Scan for the cell matching the given text and deliver its [x, y] coordinate at center. 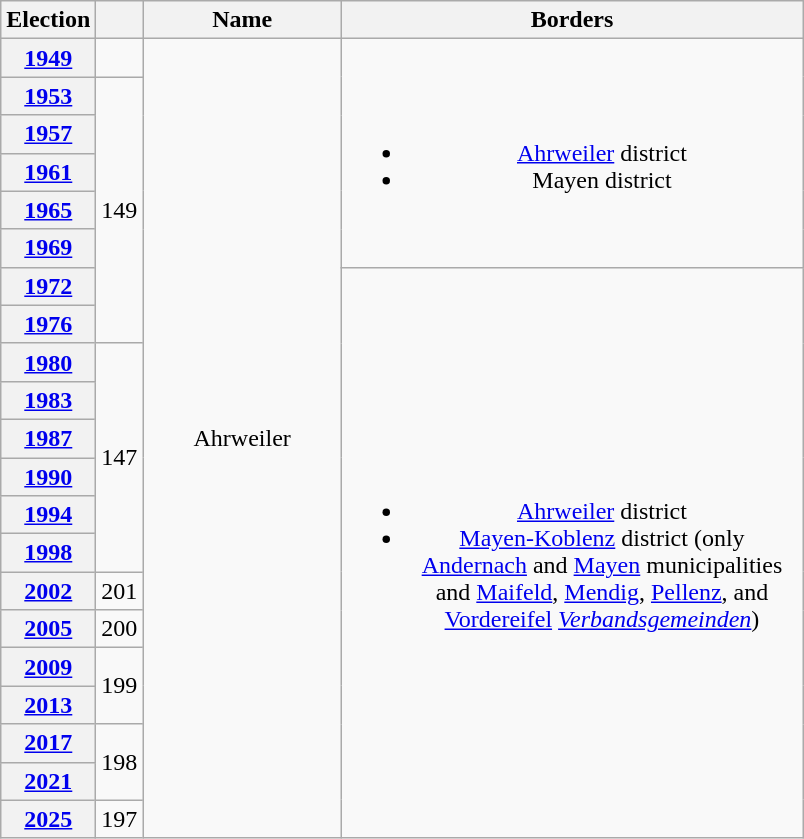
Ahrweiler districtMayen district [572, 153]
200 [120, 629]
2013 [48, 705]
201 [120, 591]
1976 [48, 324]
Name [242, 20]
1953 [48, 96]
1987 [48, 438]
2021 [48, 781]
Ahrweiler districtMayen-Koblenz district (only Andernach and Mayen municipalities and Maifeld, Mendig, Pellenz, and Vordereifel Verbandsgemeinden) [572, 552]
1990 [48, 477]
1972 [48, 286]
1949 [48, 58]
2002 [48, 591]
1969 [48, 248]
1957 [48, 134]
1983 [48, 400]
2009 [48, 667]
2025 [48, 819]
147 [120, 457]
Ahrweiler [242, 438]
Election [48, 20]
1980 [48, 362]
197 [120, 819]
199 [120, 686]
198 [120, 762]
1994 [48, 515]
1965 [48, 210]
149 [120, 210]
1961 [48, 172]
Borders [572, 20]
2005 [48, 629]
1998 [48, 553]
2017 [48, 743]
